Scan for the cell matching the given text and deliver its [X, Y] coordinate at center. 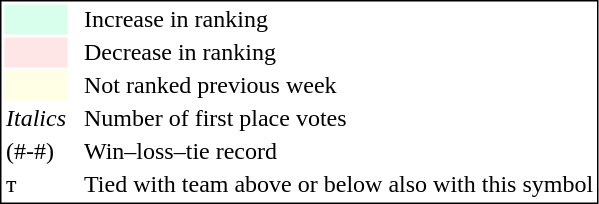
т [36, 185]
Italics [36, 119]
Tied with team above or below also with this symbol [338, 185]
Win–loss–tie record [338, 151]
Decrease in ranking [338, 53]
Increase in ranking [338, 19]
Not ranked previous week [338, 85]
Number of first place votes [338, 119]
(#-#) [36, 151]
